For the text-containing cell, return its midpoint in (X, Y) coordinate format. 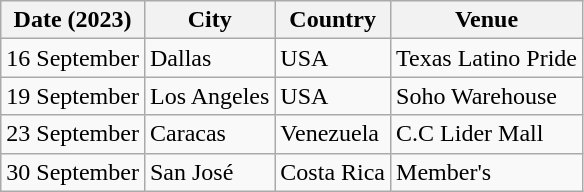
Costa Rica (333, 172)
19 September (73, 96)
C.C Lider Mall (487, 134)
Country (333, 20)
Venue (487, 20)
16 September (73, 58)
San José (209, 172)
Venezuela (333, 134)
City (209, 20)
30 September (73, 172)
Member's (487, 172)
23 September (73, 134)
Caracas (209, 134)
Soho Warehouse (487, 96)
Los Angeles (209, 96)
Dallas (209, 58)
Texas Latino Pride (487, 58)
Date (2023) (73, 20)
